Capture the cell that displays the provided text and extract its (x, y) central coordinate. 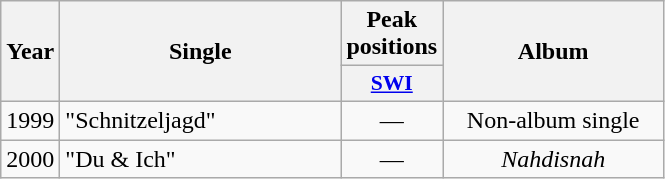
1999 (30, 120)
2000 (30, 159)
"Du & Ich" (200, 159)
SWI (392, 84)
Nahdisnah (554, 159)
Album (554, 52)
Single (200, 52)
Year (30, 52)
Peak positions (392, 34)
"Schnitzeljagd" (200, 120)
Non-album single (554, 120)
